Find where the given text appears and provide that cell's center as (x, y) coordinate. 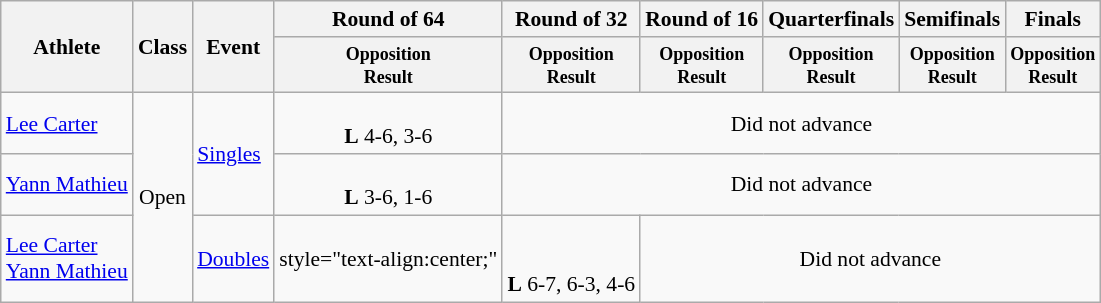
Quarterfinals (831, 19)
Doubles (233, 258)
Semifinals (952, 19)
L 4-6, 3-6 (388, 124)
Round of 32 (571, 19)
Event (233, 47)
L 3-6, 1-6 (388, 184)
Singles (233, 154)
Finals (1052, 19)
Round of 64 (388, 19)
Open (162, 198)
style="text-align:center;" (388, 258)
Athlete (67, 47)
Lee Carter (67, 124)
Lee Carter Yann Mathieu (67, 258)
L 6-7, 6-3, 4-6 (571, 258)
Class (162, 47)
Yann Mathieu (67, 184)
Round of 16 (702, 19)
